Output the (X, Y) coordinate of the center of the cell containing the given text.  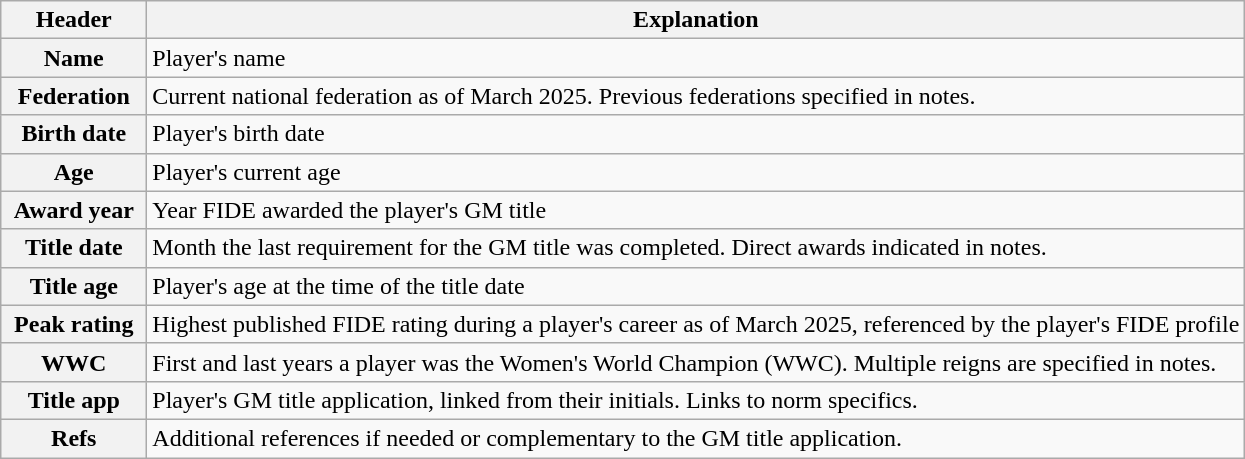
Age (74, 172)
Month the last requirement for the GM title was completed. Direct awards indicated in notes. (696, 248)
Title date (74, 248)
Additional references if needed or complementary to the GM title application. (696, 438)
Explanation (696, 20)
Current national federation as of March 2025. Previous federations specified in notes. (696, 96)
Highest published FIDE rating during a player's career as of March 2025, referenced by the player's FIDE profile (696, 324)
Header (74, 20)
Title app (74, 400)
WWC (74, 362)
Player's GM title application, linked from their initials. Links to norm specifics. (696, 400)
Award year (74, 210)
Player's age at the time of the title date (696, 286)
Year FIDE awarded the player's GM title (696, 210)
First and last years a player was the Women's World Champion (WWC). Multiple reigns are specified in notes. (696, 362)
Refs (74, 438)
Federation (74, 96)
Player's birth date (696, 134)
Name (74, 58)
Peak rating (74, 324)
Birth date (74, 134)
Player's name (696, 58)
Title age (74, 286)
Player's current age (696, 172)
